Locate the cell with the specified text and output its [x, y] center coordinate. 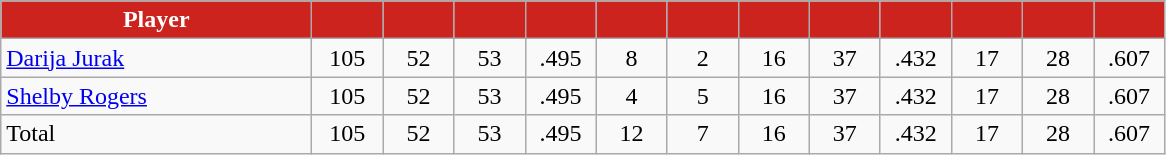
2 [702, 58]
Total [156, 134]
Player [156, 20]
12 [632, 134]
Darija Jurak [156, 58]
4 [632, 96]
8 [632, 58]
5 [702, 96]
Shelby Rogers [156, 96]
7 [702, 134]
